Search for the cell housing the specified text and yield its (x, y) center coordinate. 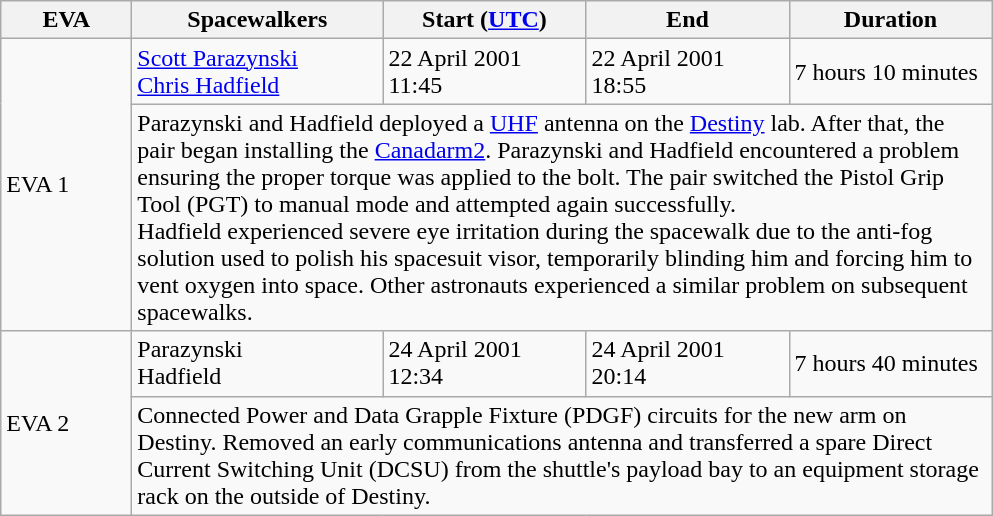
7 hours 10 minutes (890, 72)
EVA 1 (66, 185)
Start (UTC) (484, 20)
Parazynski Hadfield (258, 364)
7 hours 40 minutes (890, 364)
End (688, 20)
Spacewalkers (258, 20)
22 April 2001 18:55 (688, 72)
24 April 2001 20:14 (688, 364)
24 April 2001 12:34 (484, 364)
Duration (890, 20)
EVA 2 (66, 423)
Scott Parazynski Chris Hadfield (258, 72)
EVA (66, 20)
22 April 2001 11:45 (484, 72)
